Return the [x, y] coordinate for the center point of the cell that contains the specified text.  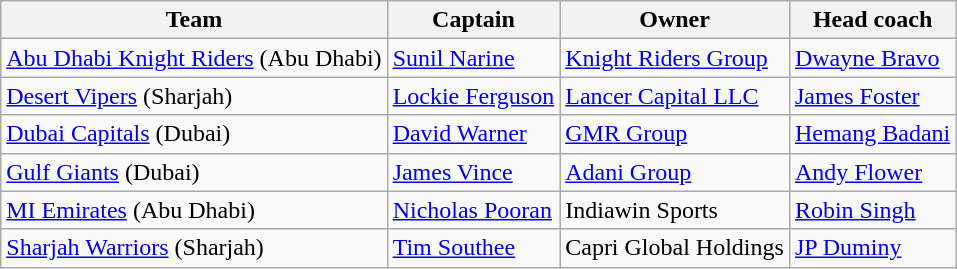
Captain [474, 20]
Abu Dhabi Knight Riders (Abu Dhabi) [194, 58]
Knight Riders Group [675, 58]
Lancer Capital LLC [675, 96]
Adani Group [675, 172]
Gulf Giants (Dubai) [194, 172]
Andy Flower [872, 172]
Sharjah Warriors (Sharjah) [194, 248]
Robin Singh [872, 210]
Desert Vipers (Sharjah) [194, 96]
Dwayne Bravo [872, 58]
GMR Group [675, 134]
James Vince [474, 172]
Sunil Narine [474, 58]
Hemang Badani [872, 134]
Tim Southee [474, 248]
Dubai Capitals (Dubai) [194, 134]
Lockie Ferguson [474, 96]
Team [194, 20]
Nicholas Pooran [474, 210]
Indiawin Sports [675, 210]
JP Duminy [872, 248]
David Warner [474, 134]
James Foster [872, 96]
Owner [675, 20]
Capri Global Holdings [675, 248]
MI Emirates (Abu Dhabi) [194, 210]
Head coach [872, 20]
